Locate the cell with the specified text and output its [X, Y] center coordinate. 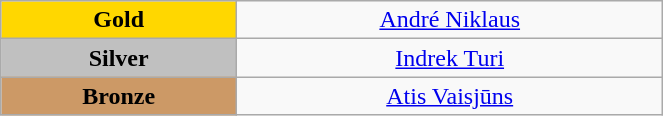
Silver [119, 58]
Indrek Turi [450, 58]
Bronze [119, 96]
Gold [119, 20]
André Niklaus [450, 20]
Atis Vaisjūns [450, 96]
